Output the (x, y) coordinate of the center of the cell containing the given text.  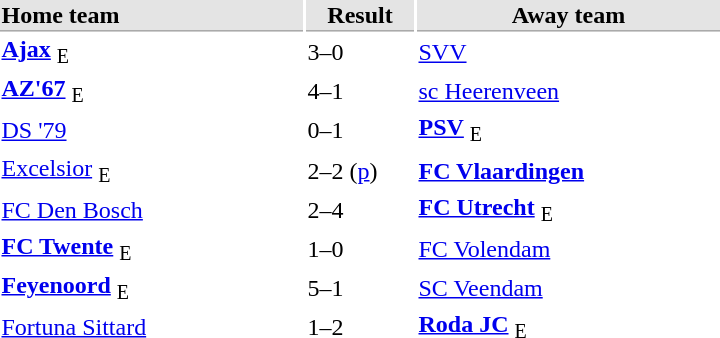
2–2 (p) (360, 170)
Away team (568, 16)
DS '79 (152, 131)
SC Veendam (568, 288)
0–1 (360, 131)
FC Den Bosch (152, 210)
FC Vlaardingen (568, 170)
3–0 (360, 52)
Home team (152, 16)
sc Heerenveen (568, 92)
FC Twente E (152, 249)
4–1 (360, 92)
FC Utrecht E (568, 210)
SVV (568, 52)
AZ'67 E (152, 92)
Excelsior E (152, 170)
1–0 (360, 249)
Feyenoord E (152, 288)
FC Volendam (568, 249)
Result (360, 16)
2–4 (360, 210)
PSV E (568, 131)
5–1 (360, 288)
Ajax E (152, 52)
